Find where the given text appears and provide that cell's center as (X, Y) coordinate. 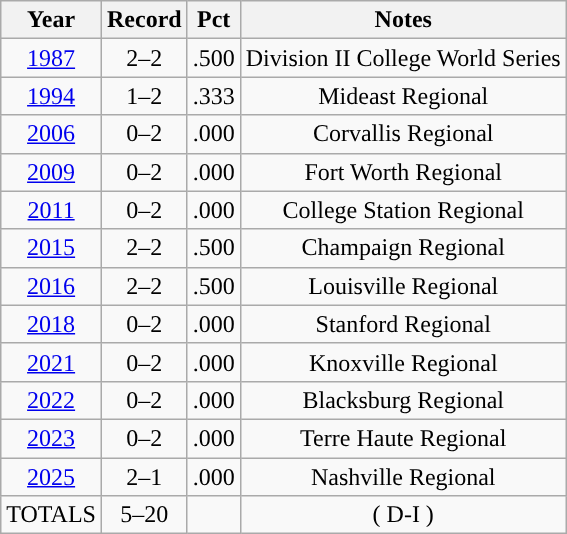
Year (52, 20)
Record (144, 20)
2018 (52, 324)
Stanford Regional (403, 324)
Terre Haute Regional (403, 438)
Division II College World Series (403, 58)
Nashville Regional (403, 477)
2009 (52, 172)
2015 (52, 248)
Corvallis Regional (403, 134)
College Station Regional (403, 210)
Notes (403, 20)
Knoxville Regional (403, 362)
TOTALS (52, 515)
1987 (52, 58)
Blacksburg Regional (403, 400)
2–1 (144, 477)
2016 (52, 286)
.333 (214, 96)
Mideast Regional (403, 96)
2021 (52, 362)
5–20 (144, 515)
2023 (52, 438)
1994 (52, 96)
Pct (214, 20)
1–2 (144, 96)
Louisville Regional (403, 286)
2022 (52, 400)
2011 (52, 210)
2006 (52, 134)
2025 (52, 477)
Champaign Regional (403, 248)
Fort Worth Regional (403, 172)
( D-I ) (403, 515)
